Return [X, Y] of the center of cell containing provided text 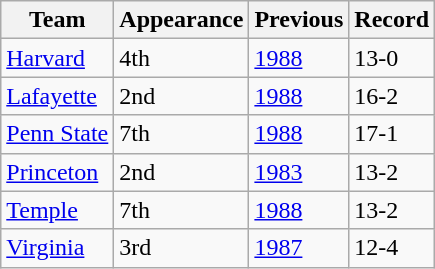
Previous [299, 20]
Appearance [182, 20]
Record [392, 20]
12-4 [392, 248]
17-1 [392, 134]
Virginia [58, 248]
4th [182, 58]
Princeton [58, 172]
Team [58, 20]
Lafayette [58, 96]
13-0 [392, 58]
Harvard [58, 58]
16-2 [392, 96]
3rd [182, 248]
Penn State [58, 134]
1983 [299, 172]
Temple [58, 210]
1987 [299, 248]
